Provide the [x, y] coordinate of the cell's center where the given text is located.  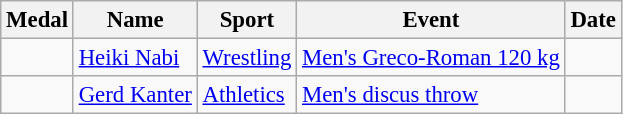
Wrestling [247, 58]
Name [135, 20]
Men's Greco-Roman 120 kg [431, 58]
Date [593, 20]
Sport [247, 20]
Medal [38, 20]
Gerd Kanter [135, 95]
Men's discus throw [431, 95]
Event [431, 20]
Heiki Nabi [135, 58]
Athletics [247, 95]
